Output the (X, Y) coordinate of the center of the cell containing the given text.  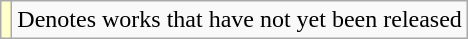
Denotes works that have not yet been released (240, 20)
